Output the (x, y) coordinate of the center of the cell containing the given text.  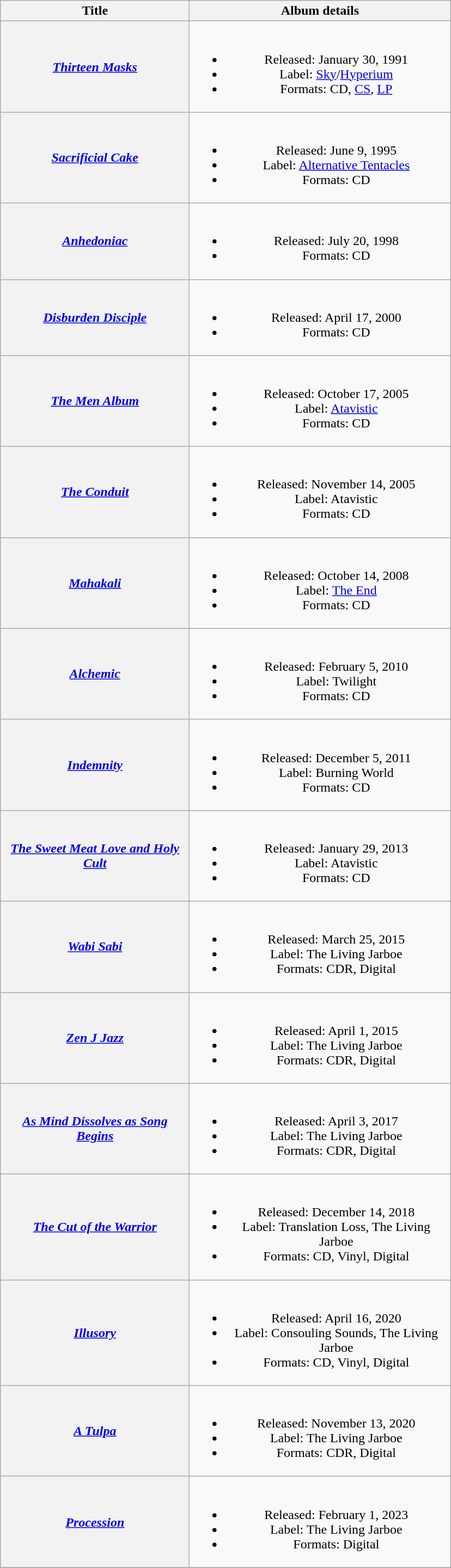
Procession (95, 1522)
The Sweet Meat Love and Holy Cult (95, 856)
Released: November 14, 2005Label: AtavisticFormats: CD (320, 492)
Illusory (95, 1333)
Released: December 5, 2011Label: Burning WorldFormats: CD (320, 764)
Released: February 1, 2023Label: The Living JarboeFormats: Digital (320, 1522)
Album details (320, 11)
Thirteen Masks (95, 66)
Released: April 3, 2017Label: The Living JarboeFormats: CDR, Digital (320, 1129)
Anhedoniac (95, 241)
Zen J Jazz (95, 1038)
Released: June 9, 1995Label: Alternative TentaclesFormats: CD (320, 158)
The Men Album (95, 401)
Released: January 30, 1991Label: Sky/HyperiumFormats: CD, CS, LP (320, 66)
Released: July 20, 1998Formats: CD (320, 241)
Alchemic (95, 674)
The Conduit (95, 492)
Disburden Disciple (95, 317)
Released: April 1, 2015Label: The Living JarboeFormats: CDR, Digital (320, 1038)
Indemnity (95, 764)
A Tulpa (95, 1431)
Released: December 14, 2018Label: Translation Loss, The Living JarboeFormats: CD, Vinyl, Digital (320, 1227)
Wabi Sabi (95, 946)
Mahakali (95, 583)
As Mind Dissolves as Song Begins (95, 1129)
Released: April 16, 2020Label: Consouling Sounds, The Living JarboeFormats: CD, Vinyl, Digital (320, 1333)
Released: March 25, 2015Label: The Living JarboeFormats: CDR, Digital (320, 946)
Sacrificial Cake (95, 158)
Released: October 14, 2008Label: The EndFormats: CD (320, 583)
Released: October 17, 2005Label: AtavisticFormats: CD (320, 401)
Title (95, 11)
Released: April 17, 2000Formats: CD (320, 317)
The Cut of the Warrior (95, 1227)
Released: February 5, 2010Label: TwilightFormats: CD (320, 674)
Released: November 13, 2020Label: The Living JarboeFormats: CDR, Digital (320, 1431)
Released: January 29, 2013Label: AtavisticFormats: CD (320, 856)
